Capture the cell that displays the provided text and extract its [X, Y] central coordinate. 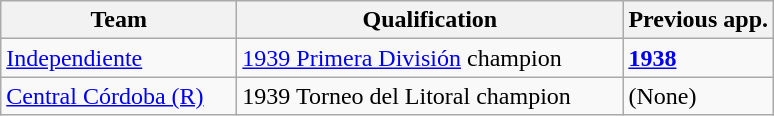
(None) [698, 96]
Previous app. [698, 20]
1939 Torneo del Litoral champion [430, 96]
Team [119, 20]
Central Córdoba (R) [119, 96]
1938 [698, 58]
Qualification [430, 20]
Independiente [119, 58]
1939 Primera División champion [430, 58]
